Return the [x, y] coordinate for the center point of the cell that contains the specified text.  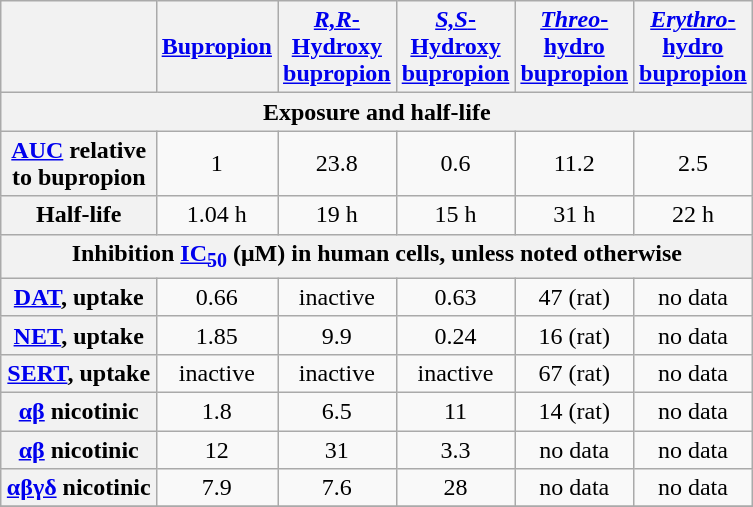
22 h [694, 215]
15 h [456, 215]
1.85 [216, 335]
14 (rat) [574, 412]
0.63 [456, 297]
12 [216, 450]
Bupropion [216, 47]
9.9 [338, 335]
31 h [574, 215]
11.2 [574, 164]
7.9 [216, 488]
7.6 [338, 488]
47 (rat) [574, 297]
67 (rat) [574, 373]
SERT, uptake [78, 373]
Inhibition IC50 (μM) in human cells, unless noted otherwise [376, 256]
Threo-hydrobupropion [574, 47]
1 [216, 164]
S,S-Hydroxybupropion [456, 47]
Half-life [78, 215]
αβγδ nicotinic [78, 488]
23.8 [338, 164]
AUC relativeto bupropion [78, 164]
Erythro-hydrobupropion [694, 47]
NET, uptake [78, 335]
1.8 [216, 412]
0.66 [216, 297]
6.5 [338, 412]
2.5 [694, 164]
28 [456, 488]
0.24 [456, 335]
DAT, uptake [78, 297]
3.3 [456, 450]
R,R-Hydroxybupropion [338, 47]
0.6 [456, 164]
16 (rat) [574, 335]
31 [338, 450]
1.04 h [216, 215]
Exposure and half-life [376, 112]
11 [456, 412]
19 h [338, 215]
